Provide the (x, y) coordinate of the cell's center where the given text is located.  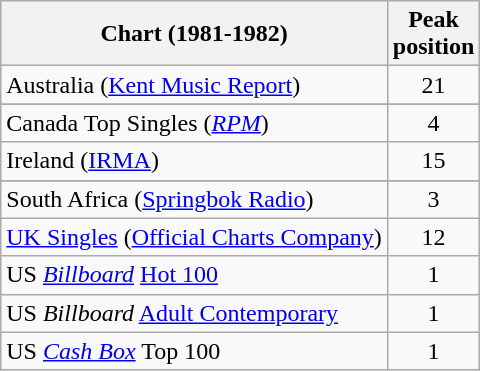
Ireland (IRMA) (194, 161)
Canada Top Singles (RPM) (194, 123)
15 (433, 161)
Peakposition (433, 34)
Chart (1981-1982) (194, 34)
US Billboard Adult Contemporary (194, 313)
4 (433, 123)
21 (433, 85)
South Africa (Springbok Radio) (194, 199)
UK Singles (Official Charts Company) (194, 237)
US Cash Box Top 100 (194, 351)
US Billboard Hot 100 (194, 275)
3 (433, 199)
12 (433, 237)
Australia (Kent Music Report) (194, 85)
